Detect which cell encompasses the target text, then output its (X, Y) center coordinate. 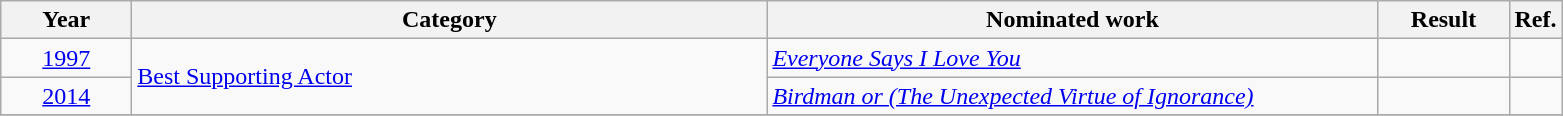
Ref. (1536, 20)
Category (450, 20)
1997 (66, 58)
Birdman or (The Unexpected Virtue of Ignorance) (1072, 96)
Year (66, 20)
2014 (66, 96)
Result (1444, 20)
Best Supporting Actor (450, 77)
Everyone Says I Love You (1072, 58)
Nominated work (1072, 20)
